Return [x, y] of the center of cell containing provided text 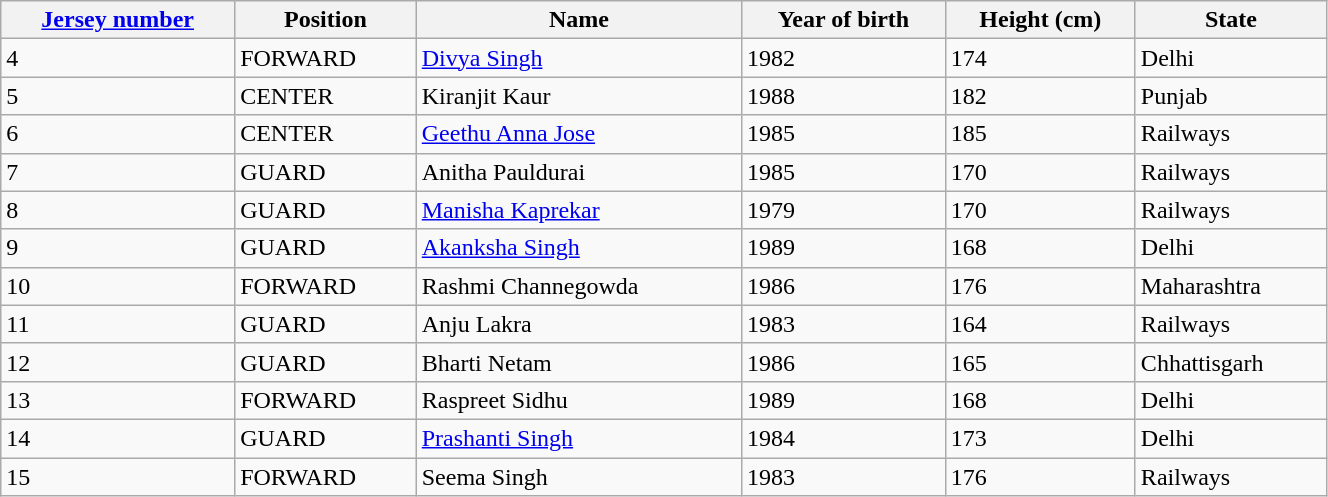
4 [118, 58]
13 [118, 400]
12 [118, 362]
Seema Singh [578, 477]
Year of birth [844, 20]
State [1230, 20]
174 [1040, 58]
Name [578, 20]
Height (cm) [1040, 20]
Geethu Anna Jose [578, 134]
173 [1040, 438]
10 [118, 286]
Raspreet Sidhu [578, 400]
Anju Lakra [578, 324]
185 [1040, 134]
Maharashtra [1230, 286]
165 [1040, 362]
6 [118, 134]
9 [118, 248]
1988 [844, 96]
15 [118, 477]
Rashmi Channegowda [578, 286]
Prashanti Singh [578, 438]
182 [1040, 96]
1979 [844, 210]
Punjab [1230, 96]
164 [1040, 324]
Kiranjit Kaur [578, 96]
Chhattisgarh [1230, 362]
Bharti Netam [578, 362]
Anitha Pauldurai [578, 172]
Position [326, 20]
7 [118, 172]
Manisha Kaprekar [578, 210]
Jersey number [118, 20]
5 [118, 96]
Divya Singh [578, 58]
Akanksha Singh [578, 248]
1982 [844, 58]
11 [118, 324]
1984 [844, 438]
14 [118, 438]
8 [118, 210]
